Capture the cell that displays the provided text and extract its (X, Y) central coordinate. 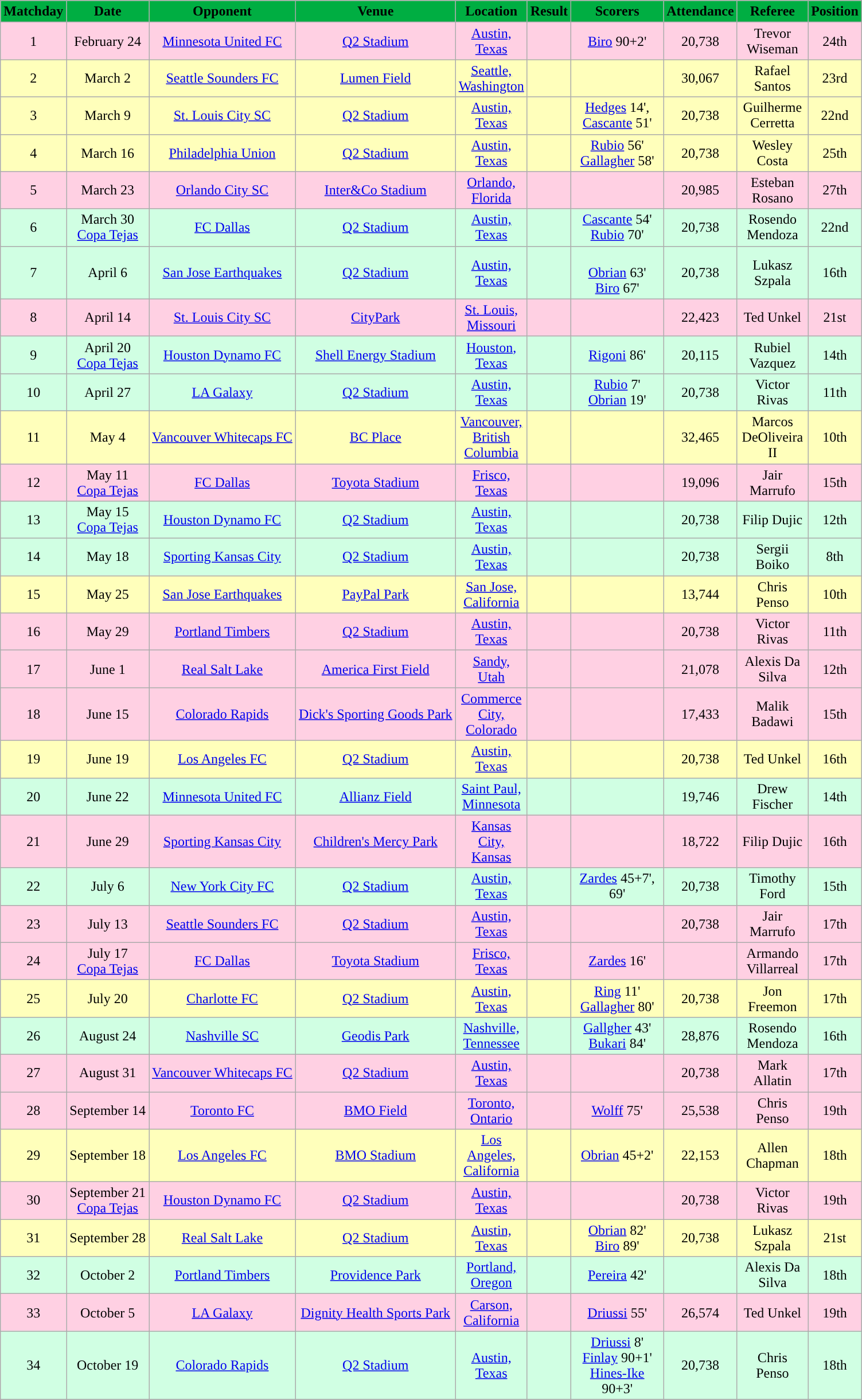
Lumen Field (375, 78)
June 22 (108, 796)
Commerce City, Colorado (491, 714)
31 (33, 1238)
23rd (835, 78)
11 (33, 437)
Marcos DeOliveira II (773, 437)
2 (33, 78)
8th (835, 557)
October 5 (108, 1312)
Result (549, 11)
February 24 (108, 41)
BC Place (375, 437)
Orlando, Florida (491, 190)
Guilherme Cerretta (773, 116)
12 (33, 482)
April 6 (108, 272)
Wesley Costa (773, 153)
CityPark (375, 318)
Pereira 42' (617, 1276)
March 2 (108, 78)
September 14 (108, 1110)
21 (33, 841)
March 16 (108, 153)
29 (33, 1156)
21,078 (700, 669)
13,744 (700, 594)
July 20 (108, 998)
22,153 (700, 1156)
19 (33, 759)
Scorers (617, 11)
Matchday (33, 11)
15 (33, 594)
Allianz Field (375, 796)
Trevor Wiseman (773, 41)
September 28 (108, 1238)
BMO Field (375, 1110)
10 (33, 392)
Driussi 55' (617, 1312)
Inter&Co Stadium (375, 190)
27th (835, 190)
May 11Copa Tejas (108, 482)
20,985 (700, 190)
May 15Copa Tejas (108, 520)
Dick's Sporting Goods Park (375, 714)
April 20Copa Tejas (108, 354)
Carson, California (491, 1312)
October 19 (108, 1365)
May 29 (108, 632)
July 13 (108, 923)
7 (33, 272)
3 (33, 116)
Obrian 63'Biro 67' (617, 272)
24th (835, 41)
20 (33, 796)
May 4 (108, 437)
Sandy, Utah (491, 669)
18 (33, 714)
30,067 (700, 78)
Venue (375, 11)
Hedges 14', Cascante 51' (617, 116)
Mark Allatin (773, 1073)
Vancouver, British Columbia (491, 437)
19,746 (700, 796)
June 19 (108, 759)
Armando Villarreal (773, 961)
June 29 (108, 841)
BMO Stadium (375, 1156)
Position (835, 11)
Referee (773, 11)
32,465 (700, 437)
Obrian 82'Biro 89' (617, 1238)
16 (33, 632)
America First Field (375, 669)
Jon Freemon (773, 998)
July 6 (108, 887)
20,115 (700, 354)
Rafael Santos (773, 78)
32 (33, 1276)
9 (33, 354)
Philadelphia Union (223, 153)
34 (33, 1365)
23 (33, 923)
4 (33, 153)
28 (33, 1110)
Nashville SC (223, 1036)
Rigoni 86' (617, 354)
25 (33, 998)
33 (33, 1312)
Shell Energy Stadium (375, 354)
14 (33, 557)
Biro 90+2' (617, 41)
Gallgher 43'Bukari 84' (617, 1036)
Location (491, 11)
Orlando City SC (223, 190)
August 24 (108, 1036)
Malik Badawi (773, 714)
25,538 (700, 1110)
22,423 (700, 318)
Sergii Boiko (773, 557)
Opponent (223, 11)
Providence Park (375, 1276)
Charlotte FC (223, 998)
Los Angeles, California (491, 1156)
September 21Copa Tejas (108, 1201)
17,433 (700, 714)
Esteban Rosano (773, 190)
Toronto, Ontario (491, 1110)
27 (33, 1073)
Rubiel Vazquez (773, 354)
13 (33, 520)
June 15 (108, 714)
6 (33, 227)
Attendance (700, 11)
Dignity Health Sports Park (375, 1312)
1 (33, 41)
19,096 (700, 482)
5 (33, 190)
San Jose, California (491, 594)
26 (33, 1036)
New York City FC (223, 887)
Drew Fischer (773, 796)
October 2 (108, 1276)
22 (33, 887)
June 1 (108, 669)
March 9 (108, 116)
Houston, Texas (491, 354)
July 17Copa Tejas (108, 961)
Allen Chapman (773, 1156)
April 14 (108, 318)
25th (835, 153)
Cascante 54'Rubio 70' (617, 227)
Seattle, Washington (491, 78)
Zardes 45+7', 69' (617, 887)
Saint Paul, Minnesota (491, 796)
Rubio 56' Gallagher 58' (617, 153)
Rubio 7'Obrian 19' (617, 392)
March 30Copa Tejas (108, 227)
Geodis Park (375, 1036)
30 (33, 1201)
Portland, Oregon (491, 1276)
8 (33, 318)
Ring 11'Gallagher 80' (617, 998)
St. Louis, Missouri (491, 318)
September 18 (108, 1156)
Obrian 45+2' (617, 1156)
Children's Mercy Park (375, 841)
28,876 (700, 1036)
26,574 (700, 1312)
May 25 (108, 594)
18,722 (700, 841)
May 18 (108, 557)
Timothy Ford (773, 887)
April 27 (108, 392)
17 (33, 669)
Zardes 16' (617, 961)
24 (33, 961)
Toronto FC (223, 1110)
Wolff 75' (617, 1110)
Nashville, Tennessee (491, 1036)
PayPal Park (375, 594)
August 31 (108, 1073)
Kansas City, Kansas (491, 841)
March 23 (108, 190)
Driussi 8' Finlay 90+1'Hines-Ike 90+3' (617, 1365)
Date (108, 11)
